Detect which cell encompasses the target text, then output its [x, y] center coordinate. 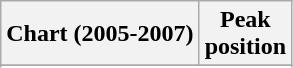
Chart (2005-2007) [100, 34]
Peakposition [245, 34]
